Return the [x, y] coordinate for the center point of the cell that contains the specified text.  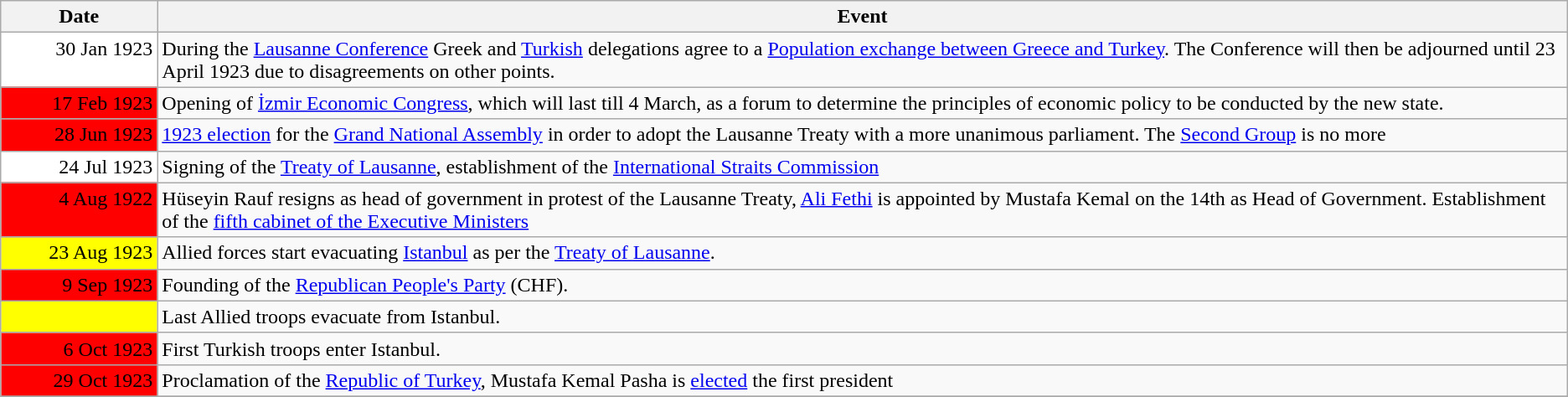
Proclamation of the Republic of Turkey, Mustafa Kemal Pasha is elected the first president [863, 380]
9 Sep 1923 [79, 285]
24 Jul 1923 [79, 167]
4 Aug 1922 [79, 209]
30 Jan 1923 [79, 60]
Signing of the Treaty of Lausanne, establishment of the International Straits Commission [863, 167]
17 Feb 1923 [79, 103]
23 Aug 1923 [79, 253]
1923 election for the Grand National Assembly in order to adopt the Lausanne Treaty with a more unanimous parliament. The Second Group is no more [863, 135]
28 Jun 1923 [79, 135]
6 Oct 1923 [79, 348]
Date [79, 17]
First Turkish troops enter Istanbul. [863, 348]
Last Allied troops evacuate from Istanbul. [863, 317]
Event [863, 17]
Founding of the Republican People's Party (CHF). [863, 285]
Allied forces start evacuating Istanbul as per the Treaty of Lausanne. [863, 253]
29 Oct 1923 [79, 380]
